Return the (X, Y) coordinate for the center point of the cell that contains the specified text.  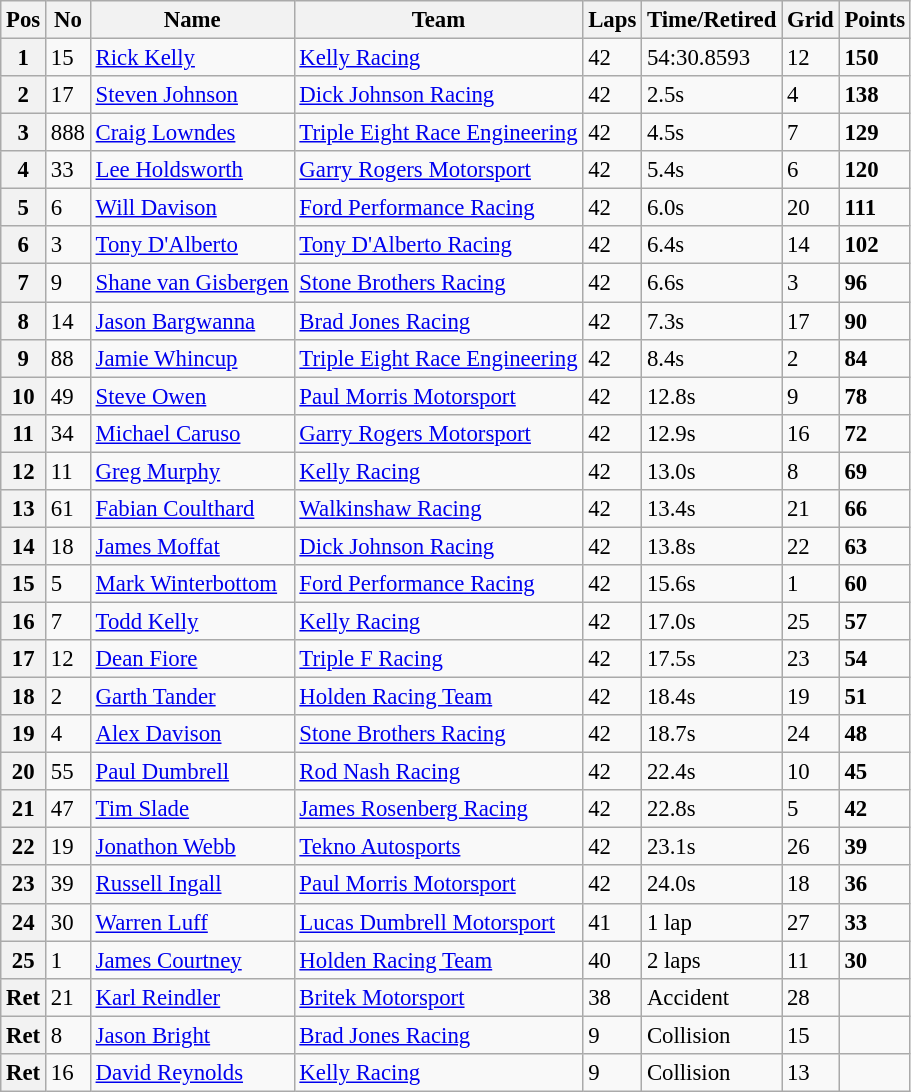
Tony D'Alberto (192, 245)
Michael Caruso (192, 433)
4.5s (712, 133)
Points (874, 20)
5.4s (712, 170)
Jason Bright (192, 1035)
23.1s (712, 847)
Lucas Dumbrell Motorsport (438, 922)
72 (874, 433)
18.7s (712, 734)
13.0s (712, 471)
120 (874, 170)
Laps (612, 20)
150 (874, 58)
Tim Slade (192, 809)
6.0s (712, 208)
Time/Retired (712, 20)
James Rosenberg Racing (438, 809)
36 (874, 885)
Triple F Racing (438, 659)
48 (874, 734)
41 (612, 922)
66 (874, 509)
Jonathon Webb (192, 847)
49 (68, 396)
Alex Davison (192, 734)
138 (874, 95)
24.0s (712, 885)
47 (68, 809)
15.6s (712, 584)
Tekno Autosports (438, 847)
28 (810, 997)
Todd Kelly (192, 621)
Warren Luff (192, 922)
61 (68, 509)
Russell Ingall (192, 885)
84 (874, 358)
Dean Fiore (192, 659)
57 (874, 621)
12.8s (712, 396)
129 (874, 133)
Name (192, 20)
1 lap (712, 922)
8.4s (712, 358)
27 (810, 922)
88 (68, 358)
Rod Nash Racing (438, 772)
888 (68, 133)
Accident (712, 997)
Shane van Gisbergen (192, 283)
12.9s (712, 433)
34 (68, 433)
40 (612, 960)
Walkinshaw Racing (438, 509)
James Courtney (192, 960)
55 (68, 772)
Jamie Whincup (192, 358)
Britek Motorsport (438, 997)
13.8s (712, 546)
Greg Murphy (192, 471)
Garth Tander (192, 697)
38 (612, 997)
90 (874, 321)
17.0s (712, 621)
60 (874, 584)
Tony D'Alberto Racing (438, 245)
Steven Johnson (192, 95)
22.8s (712, 809)
54 (874, 659)
63 (874, 546)
6.6s (712, 283)
7.3s (712, 321)
78 (874, 396)
Fabian Coulthard (192, 509)
96 (874, 283)
Mark Winterbottom (192, 584)
James Moffat (192, 546)
Team (438, 20)
17.5s (712, 659)
Paul Dumbrell (192, 772)
69 (874, 471)
102 (874, 245)
No (68, 20)
David Reynolds (192, 1073)
Lee Holdsworth (192, 170)
Will Davison (192, 208)
Steve Owen (192, 396)
51 (874, 697)
45 (874, 772)
Craig Lowndes (192, 133)
22.4s (712, 772)
Rick Kelly (192, 58)
26 (810, 847)
2.5s (712, 95)
13.4s (712, 509)
Jason Bargwanna (192, 321)
Grid (810, 20)
Pos (24, 20)
Karl Reindler (192, 997)
111 (874, 208)
2 laps (712, 960)
54:30.8593 (712, 58)
18.4s (712, 697)
6.4s (712, 245)
